Detect which cell encompasses the target text, then output its [X, Y] center coordinate. 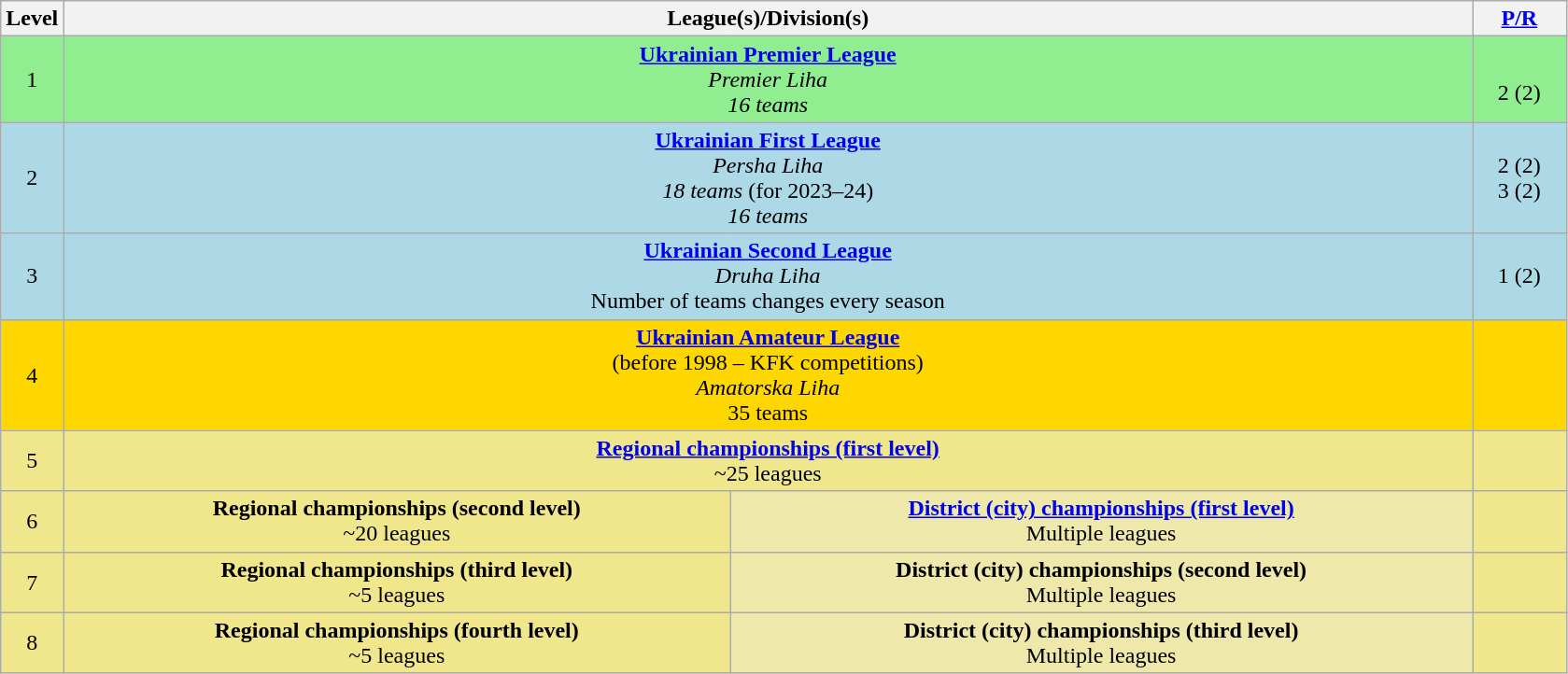
Ukrainian Amateur League(before 1998 – KFK competitions)Amatorska Liha35 teams [768, 375]
P/R [1520, 19]
1 (2) [1520, 276]
Ukrainian First LeaguePersha Liha18 teams (for 2023–24)16 teams [768, 177]
4 [32, 375]
District (city) championships (third level)Multiple leagues [1102, 642]
Regional championships (fourth level)~5 leagues [397, 642]
Ukrainian Second LeagueDruha LihaNumber of teams changes every season [768, 276]
2 (2) [1520, 79]
Regional championships (third level)~5 leagues [397, 583]
Ukrainian Premier LeaguePremier Liha16 teams [768, 79]
7 [32, 583]
2 (2) 3 (2) [1520, 177]
District (city) championships (first level)Multiple leagues [1102, 521]
Regional championships (first level)~25 leagues [768, 461]
8 [32, 642]
2 [32, 177]
Regional championships (second level)~20 leagues [397, 521]
League(s)/Division(s) [768, 19]
District (city) championships (second level)Multiple leagues [1102, 583]
6 [32, 521]
Level [32, 19]
3 [32, 276]
1 [32, 79]
5 [32, 461]
